Capture the cell that displays the provided text and extract its (x, y) central coordinate. 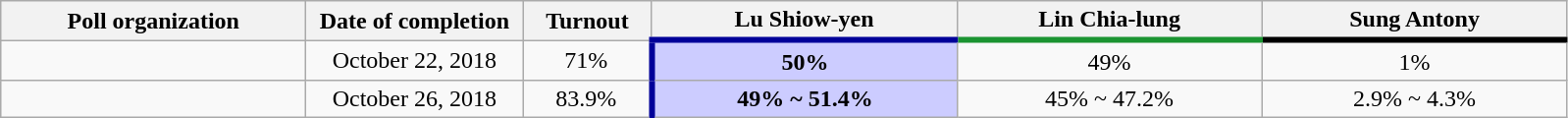
83.9% (587, 98)
49% ~ 51.4% (805, 98)
Lin Chia-lung (1109, 21)
Turnout (587, 21)
October 26, 2018 (414, 98)
Date of completion (414, 21)
45% ~ 47.2% (1109, 98)
71% (587, 60)
49% (1109, 60)
1% (1415, 60)
2.9% ~ 4.3% (1415, 98)
Lu Shiow-yen (805, 21)
Poll organization (153, 21)
Sung Antony (1415, 21)
50% (805, 60)
October 22, 2018 (414, 60)
